Detect which cell encompasses the target text, then output its (x, y) center coordinate. 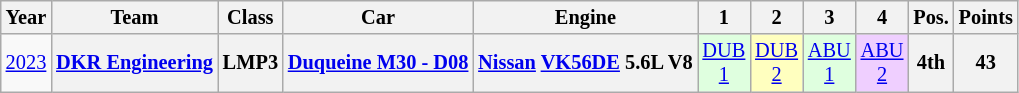
Engine (585, 17)
LMP3 (250, 63)
DUB2 (776, 63)
Duqueine M30 - D08 (378, 63)
Team (134, 17)
2 (776, 17)
ABU1 (830, 63)
Class (250, 17)
DKR Engineering (134, 63)
DUB1 (724, 63)
4 (882, 17)
Points (986, 17)
Year (26, 17)
Nissan VK56DE 5.6L V8 (585, 63)
Pos. (930, 17)
2023 (26, 63)
Car (378, 17)
ABU2 (882, 63)
4th (930, 63)
3 (830, 17)
43 (986, 63)
1 (724, 17)
